Scan for the cell matching the given text and deliver its [x, y] coordinate at center. 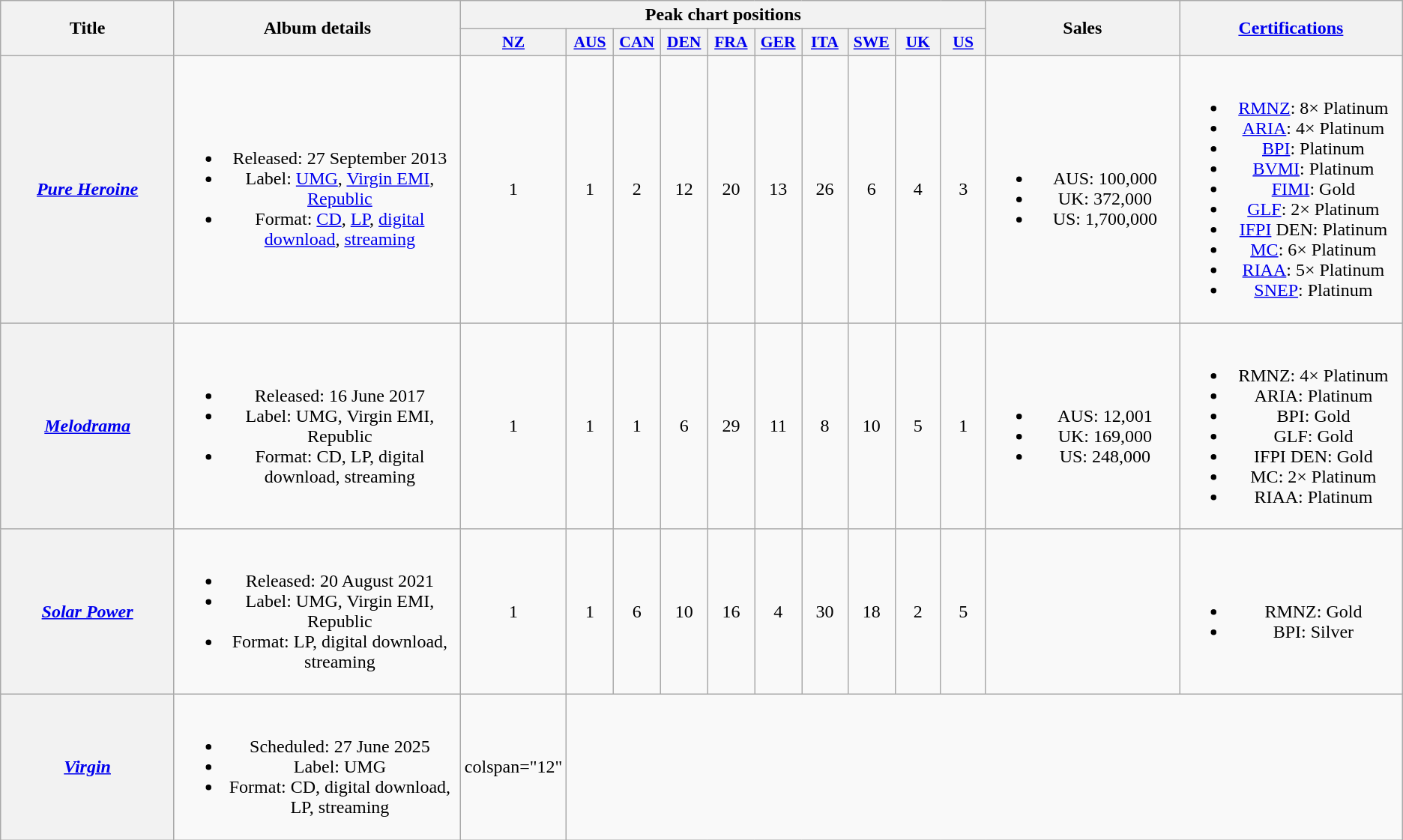
Released: 20 August 2021Label: UMG, Virgin EMI, RepublicFormat: LP, digital download, streaming [317, 611]
3 [963, 189]
Sales [1082, 28]
Certifications [1291, 28]
RMNZ: 4× PlatinumARIA: PlatinumBPI: GoldGLF: GoldIFPI DEN: GoldMC: 2× PlatinumRIAA: Platinum [1291, 426]
11 [778, 426]
Virgin [88, 767]
12 [684, 189]
30 [824, 611]
CAN [637, 43]
8 [824, 426]
Pure Heroine [88, 189]
26 [824, 189]
Scheduled: 27 June 2025Label: UMGFormat: CD, digital download, LP, streaming [317, 767]
Solar Power [88, 611]
Melodrama [88, 426]
US [963, 43]
FRA [731, 43]
18 [871, 611]
13 [778, 189]
GER [778, 43]
ITA [824, 43]
SWE [871, 43]
29 [731, 426]
AUS [590, 43]
NZ [513, 43]
16 [731, 611]
AUS: 100,000UK: 372,000US: 1,700,000 [1082, 189]
Title [88, 28]
colspan="12" [513, 767]
20 [731, 189]
UK [917, 43]
Album details [317, 28]
Released: 16 June 2017Label: UMG, Virgin EMI, RepublicFormat: CD, LP, digital download, streaming [317, 426]
RMNZ: GoldBPI: Silver [1291, 611]
DEN [684, 43]
AUS: 12,001UK: 169,000US: 248,000 [1082, 426]
Released: 27 September 2013Label: UMG, Virgin EMI, RepublicFormat: CD, LP, digital download, streaming [317, 189]
Peak chart positions [722, 15]
